Pinpoint the cell where the given text exists, returning its (X, Y) midpoint coordinate. 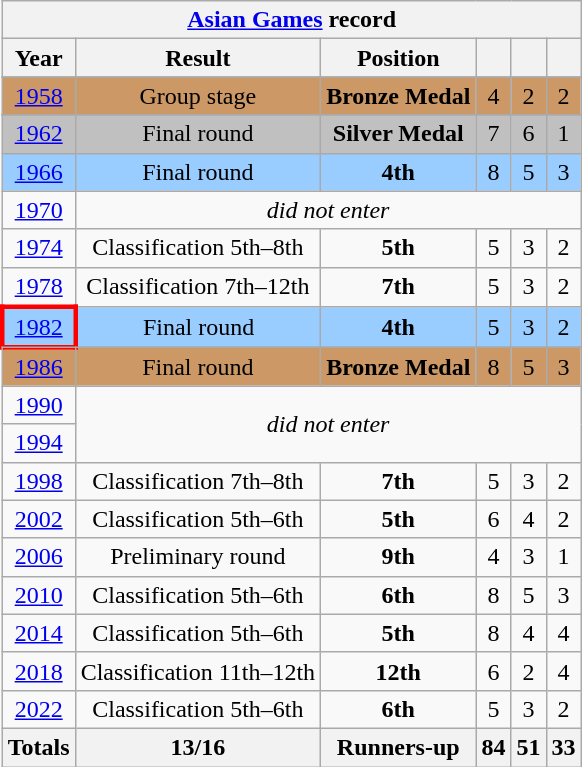
2006 (38, 557)
1982 (38, 328)
13/16 (198, 747)
2002 (38, 519)
2018 (38, 671)
Runners-up (398, 747)
1962 (38, 134)
33 (564, 747)
1966 (38, 172)
Group stage (198, 96)
1970 (38, 210)
2022 (38, 709)
Classification 7th–12th (198, 287)
Position (398, 58)
1974 (38, 248)
Classification 7th–8th (198, 481)
Classification 11th–12th (198, 671)
1998 (38, 481)
Result (198, 58)
Totals (38, 747)
84 (494, 747)
Classification 5th–8th (198, 248)
Year (38, 58)
1986 (38, 367)
Silver Medal (398, 134)
7 (494, 134)
2014 (38, 633)
1990 (38, 405)
Asian Games record (292, 20)
9th (398, 557)
1994 (38, 443)
2010 (38, 595)
12th (398, 671)
Preliminary round (198, 557)
1978 (38, 287)
51 (528, 747)
1958 (38, 96)
